For the text-containing cell, return its midpoint in (X, Y) coordinate format. 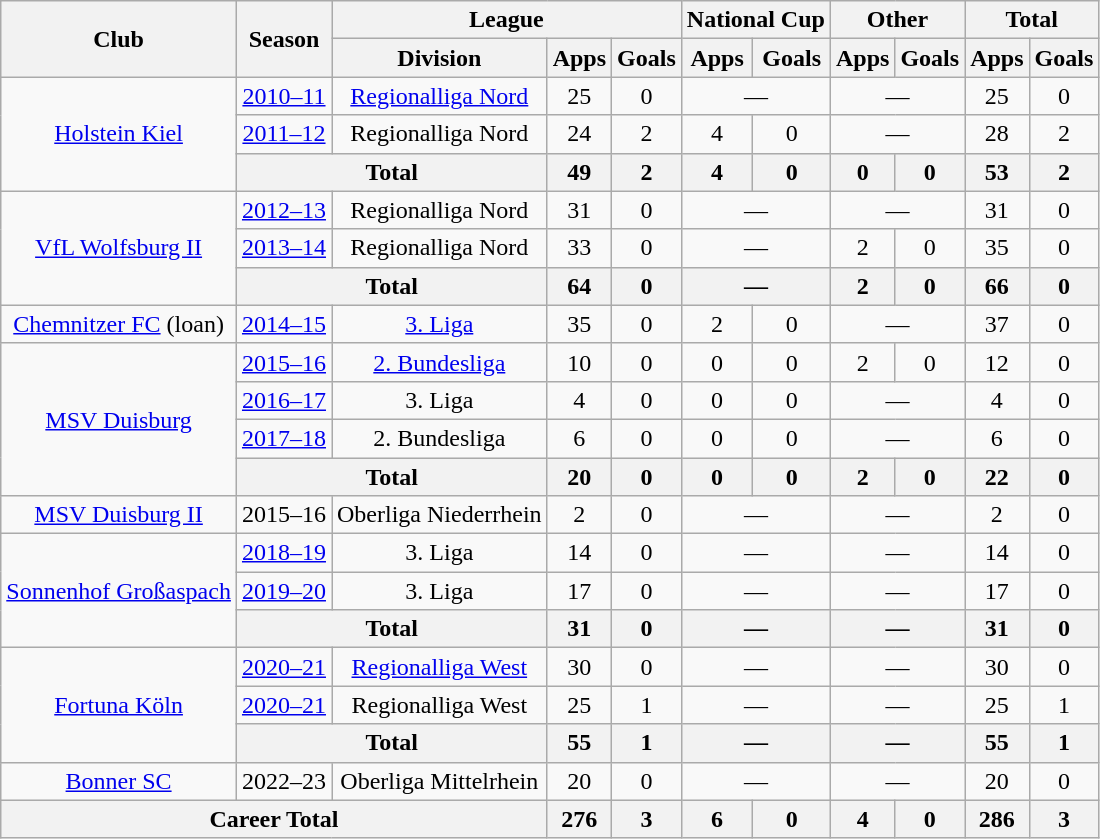
2017–18 (284, 438)
286 (997, 819)
2016–17 (284, 400)
Season (284, 39)
2013–14 (284, 248)
33 (579, 248)
Chemnitzer FC (loan) (119, 324)
Sonnenhof Großaspach (119, 591)
MSV Duisburg (119, 419)
Club (119, 39)
10 (579, 362)
League (507, 20)
66 (997, 286)
37 (997, 324)
2018–19 (284, 553)
Other (897, 20)
2019–20 (284, 591)
28 (997, 134)
2022–23 (284, 781)
49 (579, 172)
VfL Wolfsburg II (119, 248)
MSV Duisburg II (119, 515)
2014–15 (284, 324)
276 (579, 819)
Division (440, 58)
64 (579, 286)
22 (997, 477)
2010–11 (284, 96)
Oberliga Mittelrhein (440, 781)
24 (579, 134)
National Cup (756, 20)
Bonner SC (119, 781)
Oberliga Niederrhein (440, 515)
Holstein Kiel (119, 134)
12 (997, 362)
2011–12 (284, 134)
Fortuna Köln (119, 705)
2012–13 (284, 210)
53 (997, 172)
Career Total (274, 819)
